Output the (X, Y) coordinate of the center of the cell containing the given text.  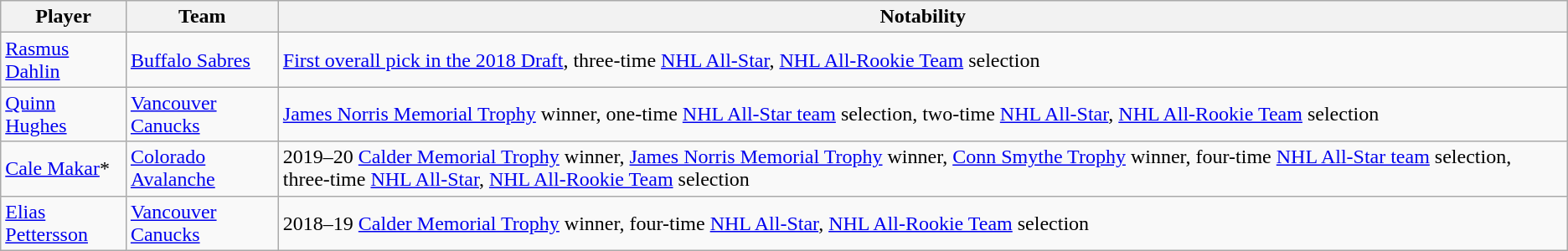
First overall pick in the 2018 Draft, three-time NHL All-Star, NHL All-Rookie Team selection (923, 60)
2018–19 Calder Memorial Trophy winner, four-time NHL All-Star, NHL All-Rookie Team selection (923, 223)
Notability (923, 17)
Elias Pettersson (64, 223)
Team (202, 17)
Quinn Hughes (64, 114)
Colorado Avalanche (202, 169)
Rasmus Dahlin (64, 60)
Player (64, 17)
James Norris Memorial Trophy winner, one-time NHL All-Star team selection, two-time NHL All-Star, NHL All-Rookie Team selection (923, 114)
Buffalo Sabres (202, 60)
Cale Makar* (64, 169)
